Capture the cell that displays the provided text and extract its [x, y] central coordinate. 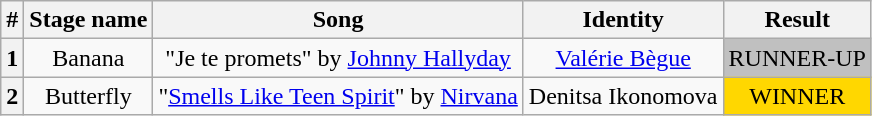
Identity [623, 20]
Butterfly [88, 96]
Banana [88, 58]
Result [797, 20]
Valérie Bègue [623, 58]
Stage name [88, 20]
Song [338, 20]
# [12, 20]
RUNNER-UP [797, 58]
WINNER [797, 96]
Denitsa Ikonomova [623, 96]
2 [12, 96]
"Je te promets" by Johnny Hallyday [338, 58]
"Smells Like Teen Spirit" by Nirvana [338, 96]
1 [12, 58]
